Locate the cell with the specified text and output its [X, Y] center coordinate. 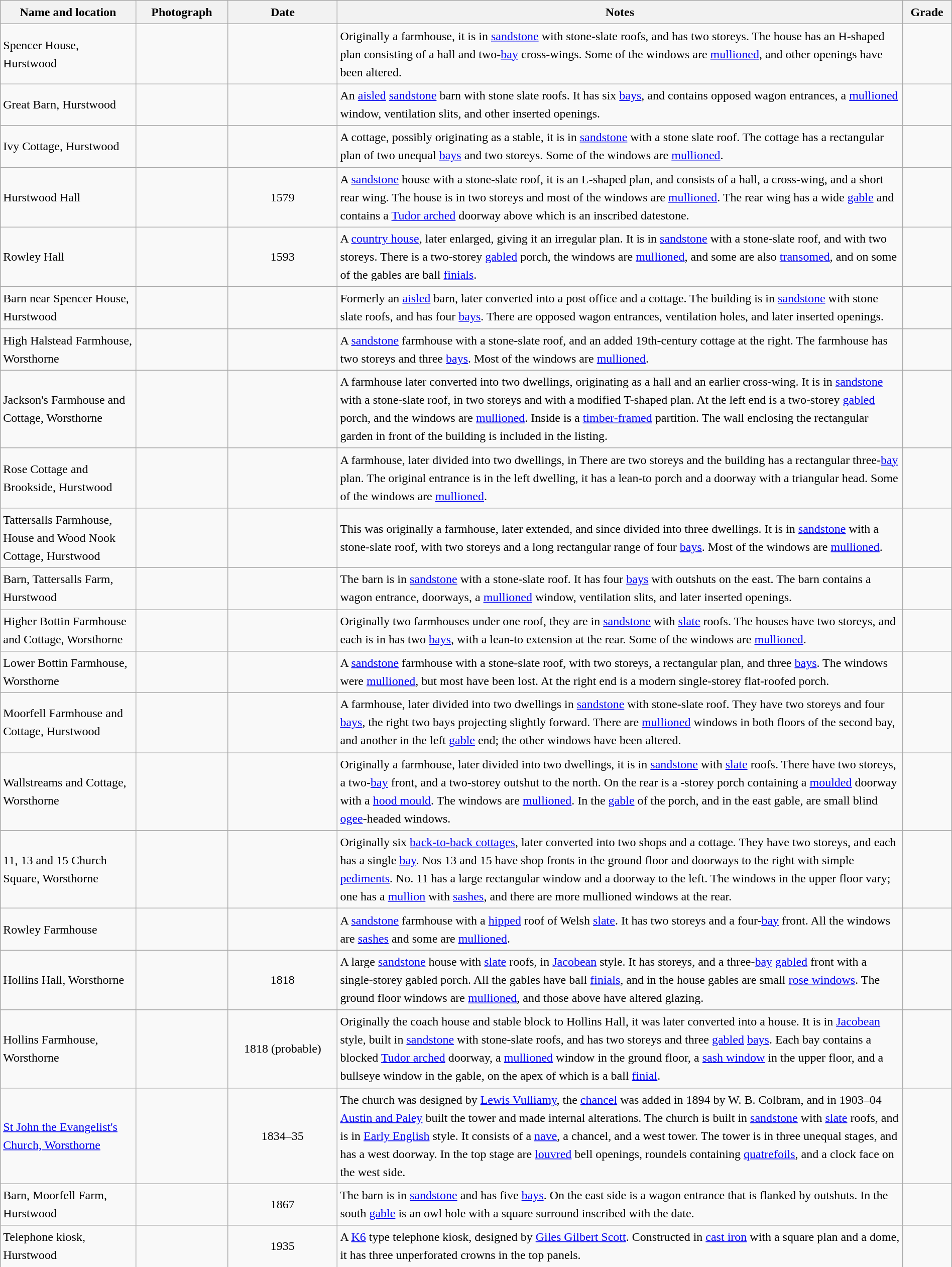
1935 [283, 1246]
Photograph [182, 12]
Jackson's Farmhouse and Cottage, Worsthorne [68, 409]
Telephone kiosk, Hurstwood [68, 1246]
1867 [283, 1204]
Barn, Tattersalls Farm, Hurstwood [68, 589]
1818 [283, 980]
Barn, Moorfell Farm, Hurstwood [68, 1204]
1593 [283, 257]
Barn near Spencer House, Hurstwood [68, 307]
St John the Evangelist's Church, Worsthorne [68, 1136]
Spencer House, Hurstwood [68, 54]
Ivy Cottage, Hurstwood [68, 147]
1834–35 [283, 1136]
Notes [620, 12]
Rose Cottage and Brookside, Hurstwood [68, 478]
Moorfell Farmhouse and Cottage, Hurstwood [68, 723]
Date [283, 12]
Rowley Hall [68, 257]
A sandstone farmhouse with a hipped roof of Welsh slate. It has two storeys and a four-bay front. All the windows are sashes and some are mullioned. [620, 929]
Tattersalls Farmhouse, House and Wood Nook Cottage, Hurstwood [68, 537]
Hollins Hall, Worsthorne [68, 980]
1579 [283, 197]
Lower Bottin Farmhouse, Worsthorne [68, 672]
High Halstead Farmhouse, Worsthorne [68, 350]
Rowley Farmhouse [68, 929]
Name and location [68, 12]
11, 13 and 15 Church Square, Worsthorne [68, 870]
Hurstwood Hall [68, 197]
Hollins Farmhouse, Worsthorne [68, 1049]
1818 (probable) [283, 1049]
Wallstreams and Cottage, Worsthorne [68, 791]
Great Barn, Hurstwood [68, 104]
Grade [927, 12]
Higher Bottin Farmhouse and Cottage, Worsthorne [68, 631]
